Provide the [X, Y] coordinate of the cell's center where the given text is located.  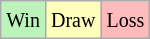
Loss [126, 20]
Draw [72, 20]
Win [24, 20]
